For the text-containing cell, return its midpoint in [X, Y] coordinate format. 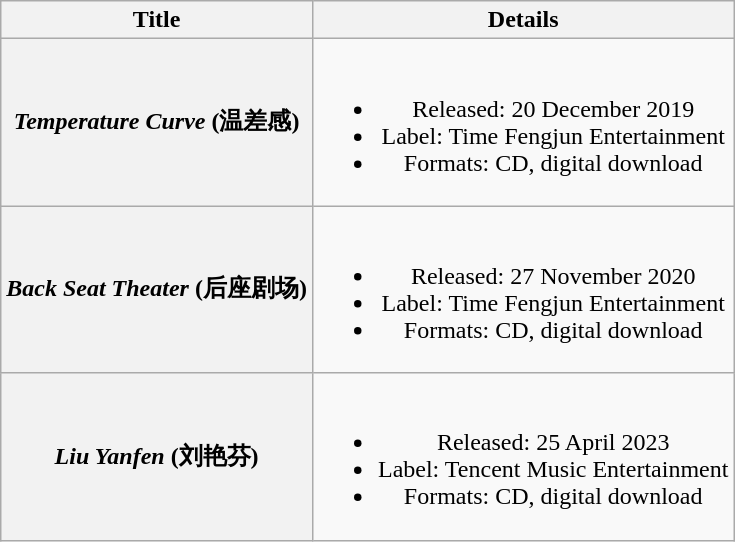
Title [157, 20]
Temperature Curve (温差感) [157, 122]
Liu Yanfen (刘艳芬) [157, 456]
Released: 25 April 2023Label: Tencent Music EntertainmentFormats: CD, digital download [523, 456]
Released: 20 December 2019Label: Time Fengjun EntertainmentFormats: CD, digital download [523, 122]
Released: 27 November 2020Label: Time Fengjun EntertainmentFormats: CD, digital download [523, 290]
Details [523, 20]
Back Seat Theater (后座剧场) [157, 290]
